Provide the [x, y] coordinate of the cell's center where the given text is located.  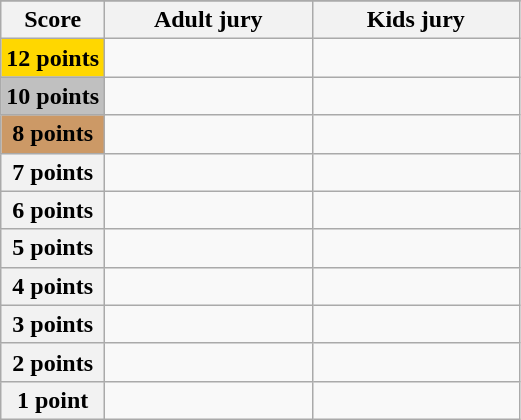
1 point [53, 400]
3 points [53, 324]
10 points [53, 96]
Kids jury [416, 20]
8 points [53, 134]
Adult jury [209, 20]
7 points [53, 172]
12 points [53, 58]
5 points [53, 248]
6 points [53, 210]
Score [53, 20]
4 points [53, 286]
2 points [53, 362]
